Search for the cell housing the specified text and yield its (X, Y) center coordinate. 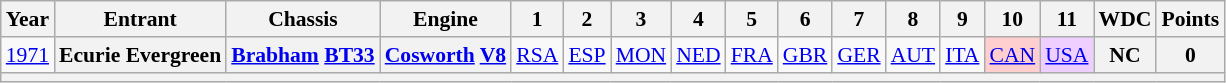
1971 (28, 55)
2 (586, 19)
WDC (1126, 19)
FRA (752, 55)
1 (537, 19)
4 (698, 19)
RSA (537, 55)
7 (858, 19)
9 (962, 19)
10 (1012, 19)
Ecurie Evergreen (140, 55)
GBR (806, 55)
Entrant (140, 19)
NED (698, 55)
6 (806, 19)
GER (858, 55)
ESP (586, 55)
Cosworth V8 (446, 55)
11 (1066, 19)
ITA (962, 55)
Engine (446, 19)
MON (642, 55)
Brabham BT33 (302, 55)
AUT (913, 55)
Points (1190, 19)
5 (752, 19)
Year (28, 19)
NC (1126, 55)
0 (1190, 55)
Chassis (302, 19)
3 (642, 19)
CAN (1012, 55)
USA (1066, 55)
8 (913, 19)
